Determine the (x, y) coordinate at the center of the cell enclosing the given text.  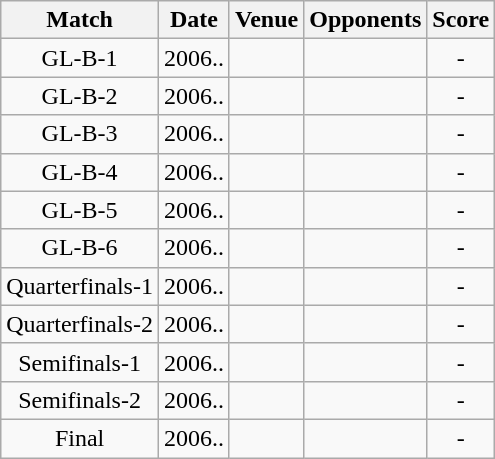
Score (461, 20)
Semifinals-1 (80, 362)
Semifinals-2 (80, 400)
GL-B-2 (80, 96)
GL-B-3 (80, 134)
Opponents (366, 20)
GL-B-1 (80, 58)
Quarterfinals-1 (80, 286)
GL-B-6 (80, 248)
Date (194, 20)
Final (80, 438)
Venue (266, 20)
GL-B-5 (80, 210)
Match (80, 20)
Quarterfinals-2 (80, 324)
GL-B-4 (80, 172)
